Return the [X, Y] coordinate for the center point of the cell that contains the specified text.  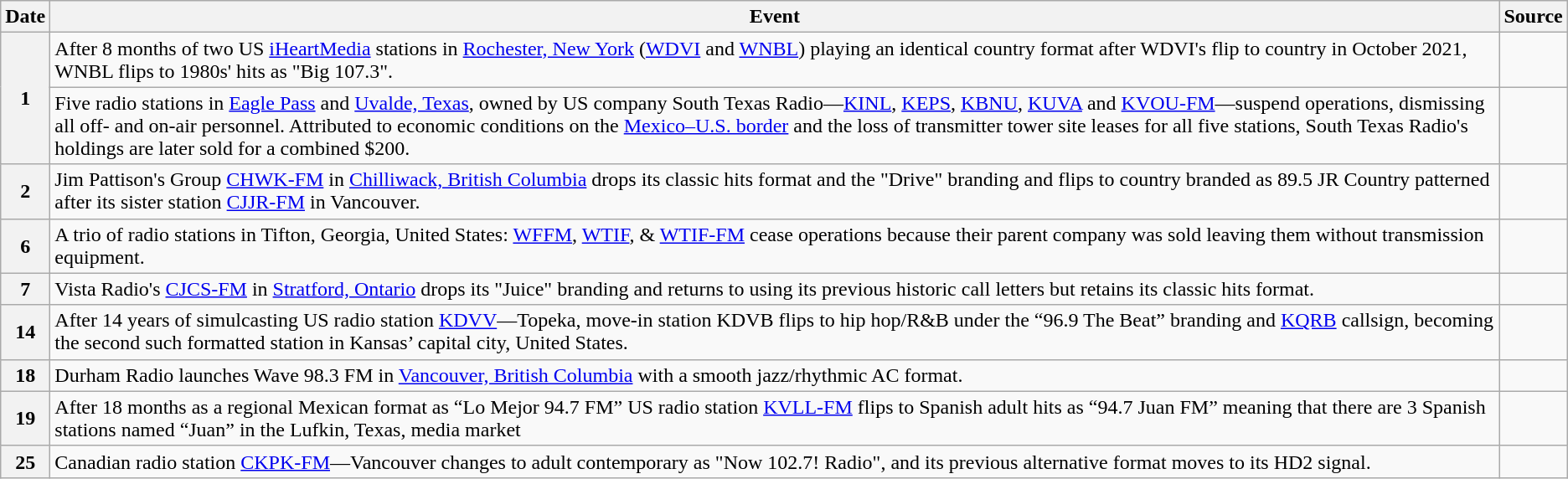
Date [25, 17]
2 [25, 191]
Event [775, 17]
Source [1533, 17]
1 [25, 99]
25 [25, 461]
7 [25, 289]
14 [25, 332]
18 [25, 375]
19 [25, 419]
6 [25, 246]
Durham Radio launches Wave 98.3 FM in Vancouver, British Columbia with a smooth jazz/rhythmic AC format. [775, 375]
